Output the [X, Y] coordinate of the center of the cell containing the given text.  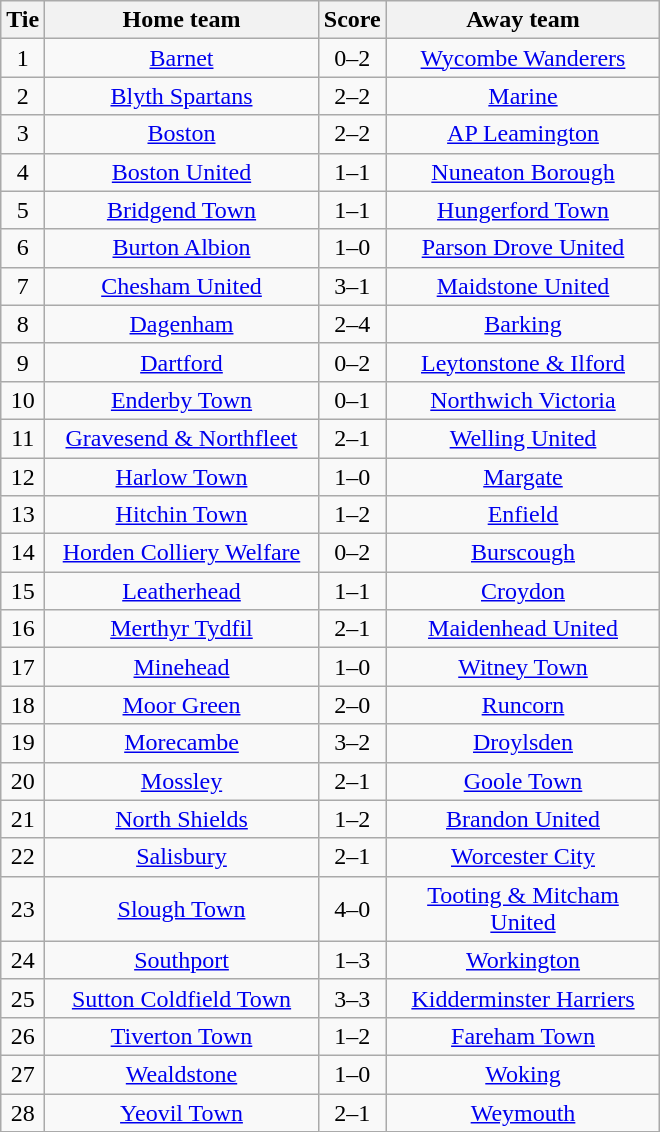
22 [23, 857]
21 [23, 819]
Workington [523, 960]
Score [352, 20]
Witney Town [523, 667]
4–0 [352, 908]
Kidderminster Harriers [523, 998]
Burscough [523, 553]
Boston United [182, 172]
Southport [182, 960]
Morecambe [182, 743]
19 [23, 743]
24 [23, 960]
Parson Drove United [523, 248]
6 [23, 248]
Dagenham [182, 324]
7 [23, 286]
Merthyr Tydfil [182, 629]
Croydon [523, 591]
Yeovil Town [182, 1113]
AP Leamington [523, 134]
Enderby Town [182, 400]
Salisbury [182, 857]
Hungerford Town [523, 210]
Boston [182, 134]
5 [23, 210]
1 [23, 58]
13 [23, 515]
25 [23, 998]
Tiverton Town [182, 1036]
Maidenhead United [523, 629]
Away team [523, 20]
9 [23, 362]
2–4 [352, 324]
Nuneaton Borough [523, 172]
Margate [523, 477]
18 [23, 705]
26 [23, 1036]
Harlow Town [182, 477]
0–1 [352, 400]
3–3 [352, 998]
27 [23, 1074]
3–1 [352, 286]
Weymouth [523, 1113]
Barnet [182, 58]
23 [23, 908]
2–0 [352, 705]
Wealdstone [182, 1074]
8 [23, 324]
Goole Town [523, 781]
Bridgend Town [182, 210]
Brandon United [523, 819]
Chesham United [182, 286]
Gravesend & Northfleet [182, 438]
Woking [523, 1074]
Runcorn [523, 705]
Blyth Spartans [182, 96]
Marine [523, 96]
Northwich Victoria [523, 400]
28 [23, 1113]
Tie [23, 20]
Leytonstone & Ilford [523, 362]
Tooting & Mitcham United [523, 908]
16 [23, 629]
Worcester City [523, 857]
11 [23, 438]
12 [23, 477]
Hitchin Town [182, 515]
10 [23, 400]
Welling United [523, 438]
Horden Colliery Welfare [182, 553]
Burton Albion [182, 248]
1–3 [352, 960]
17 [23, 667]
20 [23, 781]
Mossley [182, 781]
Sutton Coldfield Town [182, 998]
14 [23, 553]
3–2 [352, 743]
North Shields [182, 819]
Dartford [182, 362]
Droylsden [523, 743]
Slough Town [182, 908]
Wycombe Wanderers [523, 58]
Moor Green [182, 705]
Enfield [523, 515]
3 [23, 134]
Fareham Town [523, 1036]
Leatherhead [182, 591]
Home team [182, 20]
2 [23, 96]
15 [23, 591]
Barking [523, 324]
Minehead [182, 667]
4 [23, 172]
Maidstone United [523, 286]
